Identify which cell holds the provided text, then report its [X, Y] central coordinate. 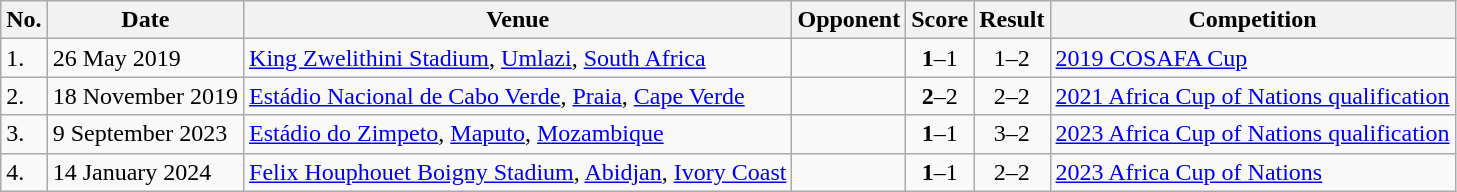
2023 Africa Cup of Nations [1252, 172]
Result [1012, 20]
4. [24, 172]
1. [24, 58]
3. [24, 134]
2019 COSAFA Cup [1252, 58]
3–2 [1012, 134]
Venue [518, 20]
Date [145, 20]
Estádio Nacional de Cabo Verde, Praia, Cape Verde [518, 96]
2021 Africa Cup of Nations qualification [1252, 96]
Felix Houphouet Boigny Stadium, Abidjan, Ivory Coast [518, 172]
18 November 2019 [145, 96]
1–2 [1012, 58]
2. [24, 96]
Opponent [849, 20]
Competition [1252, 20]
No. [24, 20]
2023 Africa Cup of Nations qualification [1252, 134]
14 January 2024 [145, 172]
Score [940, 20]
9 September 2023 [145, 134]
26 May 2019 [145, 58]
King Zwelithini Stadium, Umlazi, South Africa [518, 58]
Estádio do Zimpeto, Maputo, Mozambique [518, 134]
